Determine the [X, Y] coordinate at the center of the cell enclosing the given text.  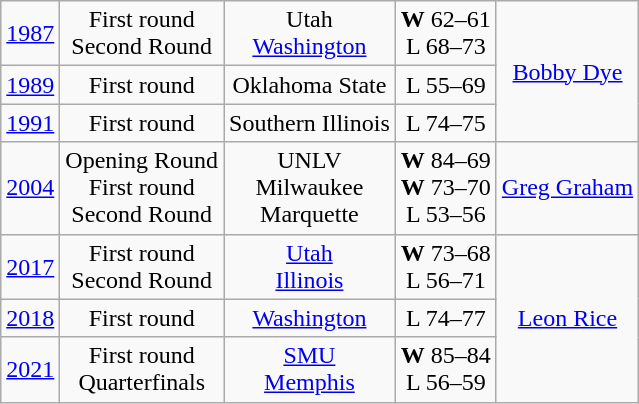
1991 [30, 123]
L 55–69 [446, 85]
W 62–61L 68–73 [446, 34]
L 74–77 [446, 318]
SMUMemphis [310, 370]
1989 [30, 85]
2021 [30, 370]
1987 [30, 34]
W 84–69W 73–70L 53–56 [446, 188]
Southern Illinois [310, 123]
Opening RoundFirst roundSecond Round [142, 188]
Bobby Dye [567, 72]
2004 [30, 188]
Oklahoma State [310, 85]
UtahIllinois [310, 266]
L 74–75 [446, 123]
UtahWashington [310, 34]
W 85–84L 56–59 [446, 370]
W 73–68L 56–71 [446, 266]
Leon Rice [567, 318]
2017 [30, 266]
First roundQuarterfinals [142, 370]
Washington [310, 318]
Greg Graham [567, 188]
UNLVMilwaukeeMarquette [310, 188]
2018 [30, 318]
